Search for the cell housing the specified text and yield its (x, y) center coordinate. 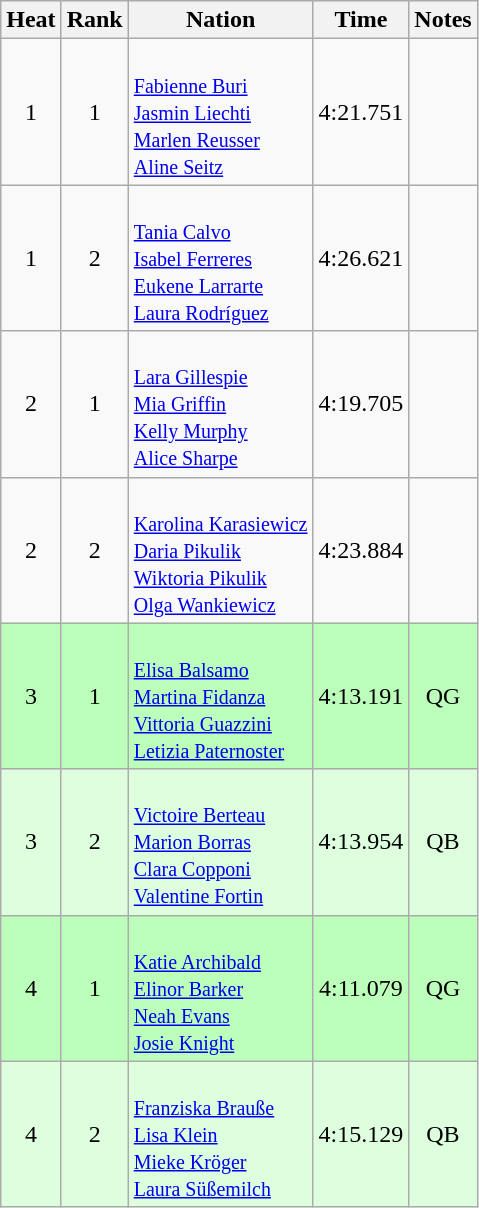
Heat (31, 20)
Notes (443, 20)
4:13.191 (361, 696)
Franziska BraußeLisa KleinMieke KrögerLaura Süßemilch (220, 1134)
4:26.621 (361, 258)
Karolina KarasiewiczDaria PikulikWiktoria PikulikOlga Wankiewicz (220, 550)
Victoire BerteauMarion BorrasClara CopponiValentine Fortin (220, 842)
4:11.079 (361, 988)
Lara GillespieMia GriffinKelly MurphyAlice Sharpe (220, 404)
4:15.129 (361, 1134)
4:21.751 (361, 112)
Fabienne BuriJasmin LiechtiMarlen ReusserAline Seitz (220, 112)
4:23.884 (361, 550)
Time (361, 20)
Elisa BalsamoMartina FidanzaVittoria GuazziniLetizia Paternoster (220, 696)
Katie ArchibaldElinor BarkerNeah EvansJosie Knight (220, 988)
4:13.954 (361, 842)
Tania CalvoIsabel FerreresEukene LarrarteLaura Rodríguez (220, 258)
Nation (220, 20)
4:19.705 (361, 404)
Rank (94, 20)
